Search for the cell housing the specified text and yield its [X, Y] center coordinate. 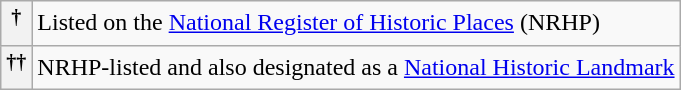
† [16, 24]
†† [16, 68]
Listed on the National Register of Historic Places (NRHP) [356, 24]
NRHP-listed and also designated as a National Historic Landmark [356, 68]
